Search for the cell housing the specified text and yield its (x, y) center coordinate. 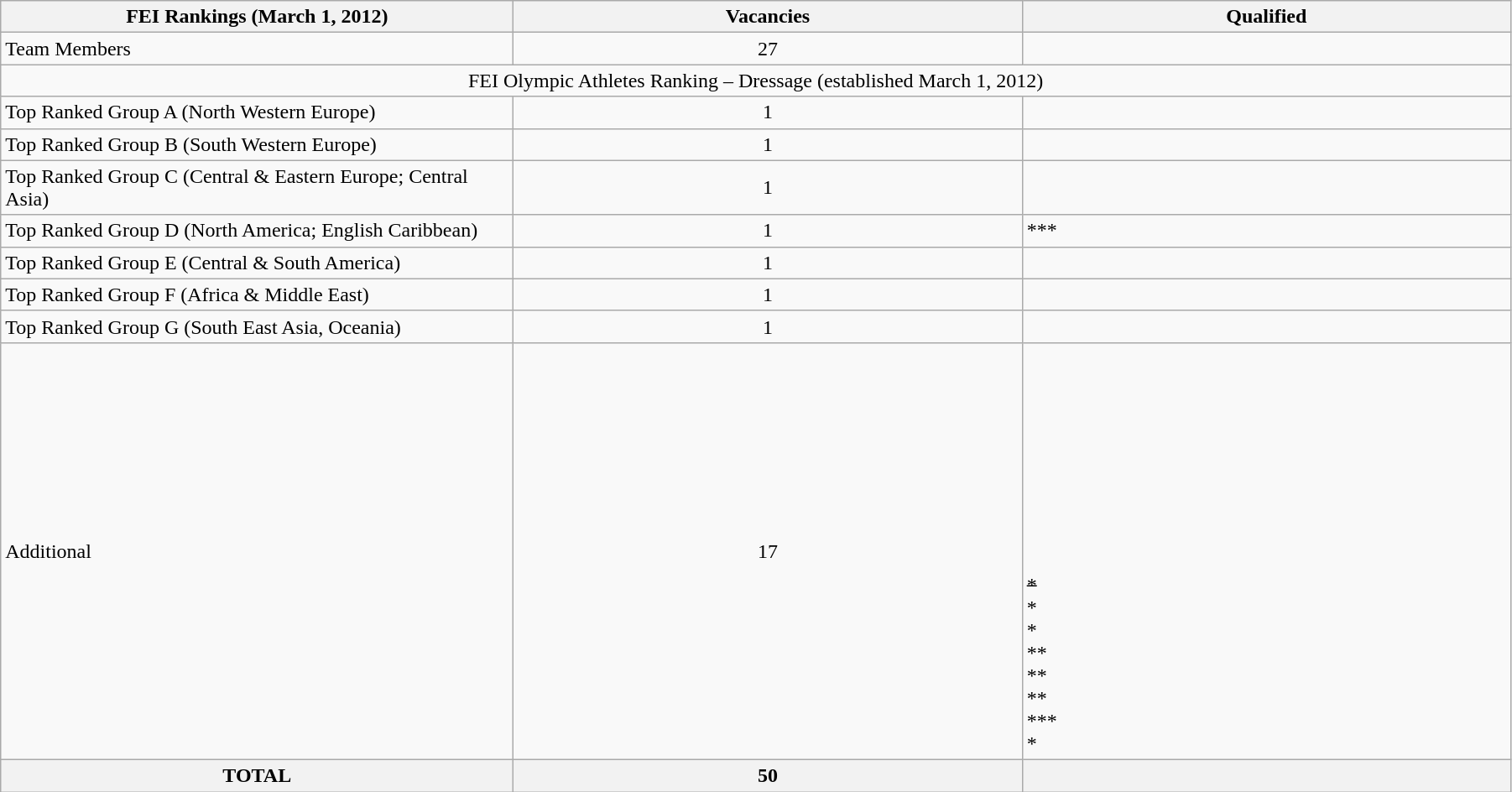
************* (1266, 550)
FEI Rankings (March 1, 2012) (257, 17)
Top Ranked Group G (South East Asia, Oceania) (257, 326)
Team Members (257, 49)
Vacancies (768, 17)
50 (768, 775)
27 (768, 49)
*** (1266, 231)
Qualified (1266, 17)
17 (768, 550)
Top Ranked Group D (North America; English Caribbean) (257, 231)
Additional (257, 550)
Top Ranked Group F (Africa & Middle East) (257, 294)
FEI Olympic Athletes Ranking – Dressage (established March 1, 2012) (756, 81)
TOTAL (257, 775)
Top Ranked Group E (Central & South America) (257, 263)
Top Ranked Group A (North Western Europe) (257, 112)
Top Ranked Group C (Central & Eastern Europe; Central Asia) (257, 188)
Top Ranked Group B (South Western Europe) (257, 144)
